From the cell containing the given text, extract its center point as [x, y] coordinate. 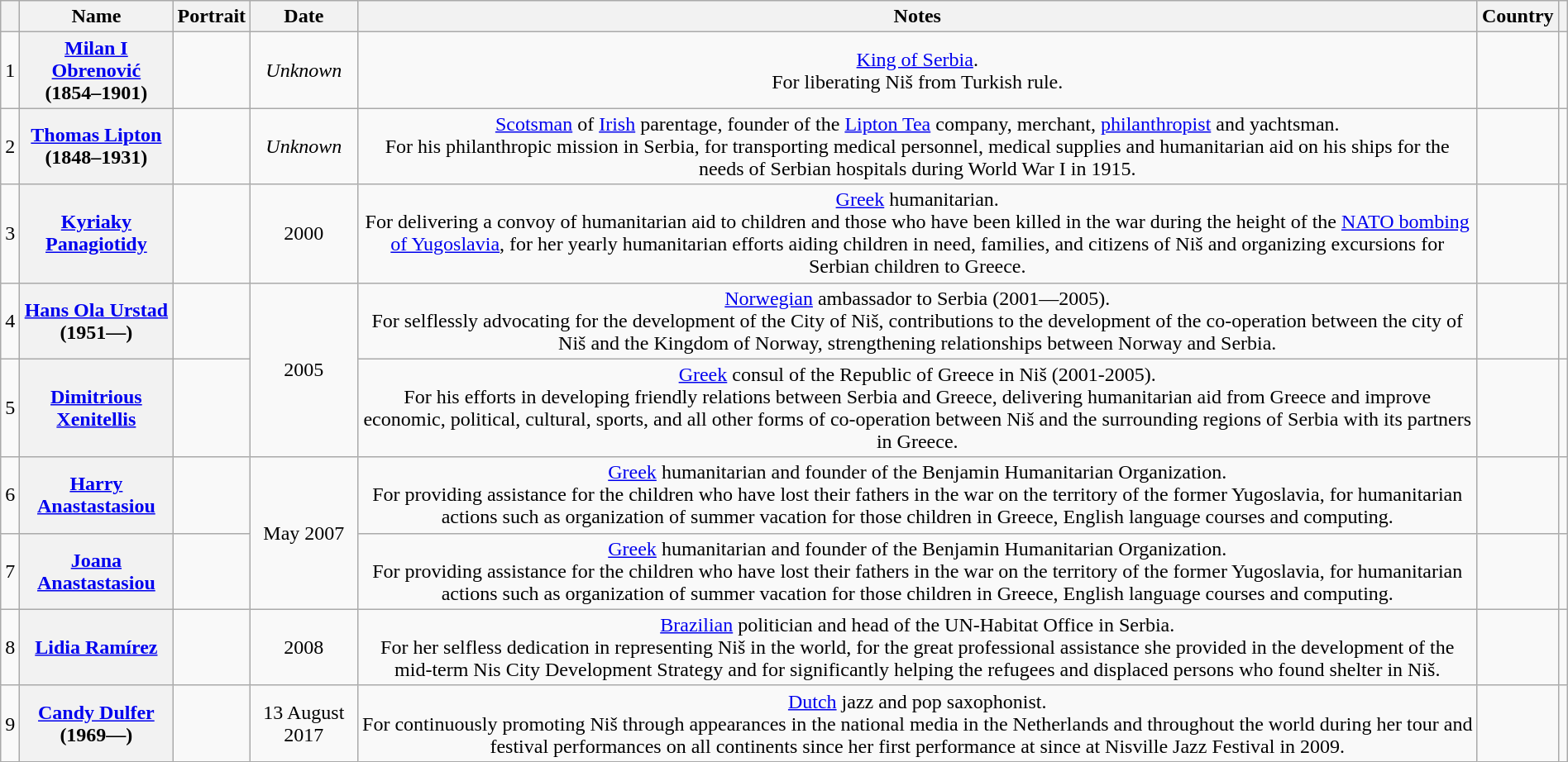
Lidia Ramírez [96, 647]
Hans Ola Urstad(1951—) [96, 321]
3 [10, 233]
1 [10, 70]
2005 [304, 370]
2 [10, 146]
Dimitrious Xenitellis [96, 408]
2000 [304, 233]
King of Serbia.For liberating Niš from Turkish rule. [917, 70]
13 August 2017 [304, 723]
Country [1518, 17]
9 [10, 723]
5 [10, 408]
4 [10, 321]
8 [10, 647]
Kyriaky Panagiotidy [96, 233]
Date [304, 17]
Notes [917, 17]
6 [10, 495]
Name [96, 17]
2008 [304, 647]
Portrait [212, 17]
7 [10, 571]
Thomas Lipton(1848–1931) [96, 146]
Milan I Obrenović(1854–1901) [96, 70]
Joana Anastastasiou [96, 571]
May 2007 [304, 533]
Candy Dulfer(1969—) [96, 723]
Harry Anastastasiou [96, 495]
